Identify which cell holds the provided text, then report its [x, y] central coordinate. 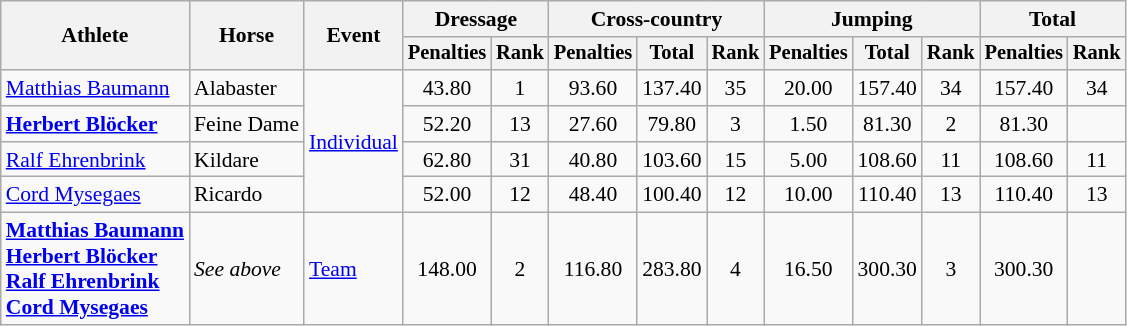
Dressage [476, 19]
52.00 [447, 195]
31 [520, 160]
Athlete [95, 36]
Feine Dame [246, 124]
148.00 [447, 269]
1 [520, 88]
116.80 [593, 269]
Cord Mysegaes [95, 195]
79.80 [672, 124]
Kildare [246, 160]
48.40 [593, 195]
Alabaster [246, 88]
Cross-country [656, 19]
16.50 [808, 269]
10.00 [808, 195]
Event [354, 36]
137.40 [672, 88]
Ricardo [246, 195]
4 [736, 269]
5.00 [808, 160]
Herbert Blöcker [95, 124]
27.60 [593, 124]
93.60 [593, 88]
Matthias Baumann [95, 88]
52.20 [447, 124]
40.80 [593, 160]
Individual [354, 141]
35 [736, 88]
62.80 [447, 160]
Ralf Ehrenbrink [95, 160]
1.50 [808, 124]
Team [354, 269]
43.80 [447, 88]
283.80 [672, 269]
See above [246, 269]
103.60 [672, 160]
Matthias BaumannHerbert BlöckerRalf EhrenbrinkCord Mysegaes [95, 269]
Horse [246, 36]
20.00 [808, 88]
100.40 [672, 195]
15 [736, 160]
Jumping [872, 19]
